Locate the cell with the specified text and output its (X, Y) center coordinate. 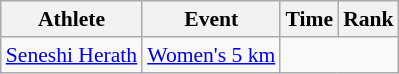
Event (211, 19)
Rank (368, 19)
Women's 5 km (211, 55)
Time (309, 19)
Seneshi Herath (72, 55)
Athlete (72, 19)
